Pinpoint the cell where the given text exists, returning its [X, Y] midpoint coordinate. 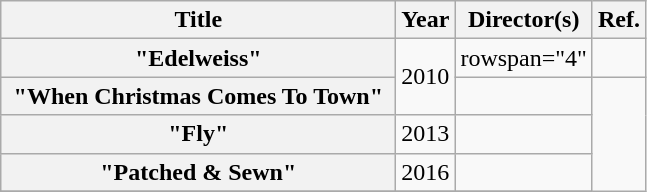
rowspan="4" [524, 58]
"Edelweiss" [198, 58]
2010 [426, 77]
Director(s) [524, 20]
2013 [426, 134]
Year [426, 20]
"Fly" [198, 134]
Ref. [618, 20]
"Patched & Sewn" [198, 172]
Title [198, 20]
2016 [426, 172]
"When Christmas Comes To Town" [198, 96]
